Pinpoint the cell where the given text exists, returning its [x, y] midpoint coordinate. 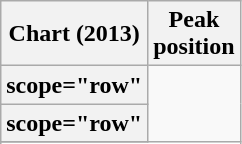
Chart (2013) [74, 34]
Peakposition [194, 34]
